Find where the given text appears and provide that cell's center as (x, y) coordinate. 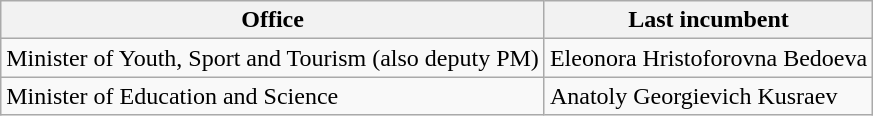
Minister of Education and Science (273, 96)
Anatoly Georgievich Kusraev (708, 96)
Office (273, 20)
Eleonora Hristoforovna Bedoeva (708, 58)
Minister of Youth, Sport and Tourism (also deputy PM) (273, 58)
Last incumbent (708, 20)
